Scan for the cell matching the given text and deliver its [x, y] coordinate at center. 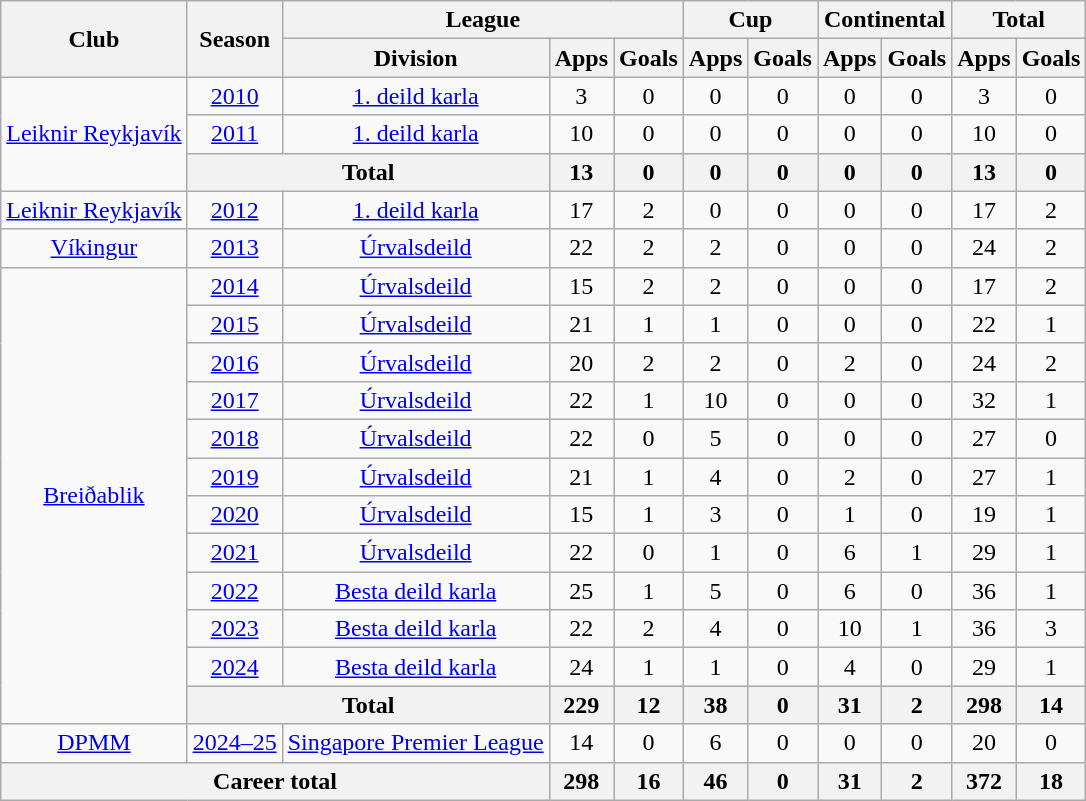
Breiðablik [94, 496]
2021 [234, 553]
Cup [750, 20]
12 [649, 705]
2018 [234, 438]
2019 [234, 477]
2013 [234, 248]
19 [984, 515]
25 [581, 591]
2024 [234, 667]
2014 [234, 286]
2012 [234, 210]
DPMM [94, 743]
Continental [885, 20]
2017 [234, 400]
372 [984, 781]
2011 [234, 134]
2023 [234, 629]
2020 [234, 515]
Season [234, 39]
Víkingur [94, 248]
2015 [234, 324]
46 [715, 781]
League [482, 20]
Division [416, 58]
2016 [234, 362]
38 [715, 705]
Singapore Premier League [416, 743]
229 [581, 705]
Career total [275, 781]
2010 [234, 96]
Club [94, 39]
18 [1051, 781]
2024–25 [234, 743]
32 [984, 400]
16 [649, 781]
2022 [234, 591]
